From the cell containing the given text, extract its center point as [X, Y] coordinate. 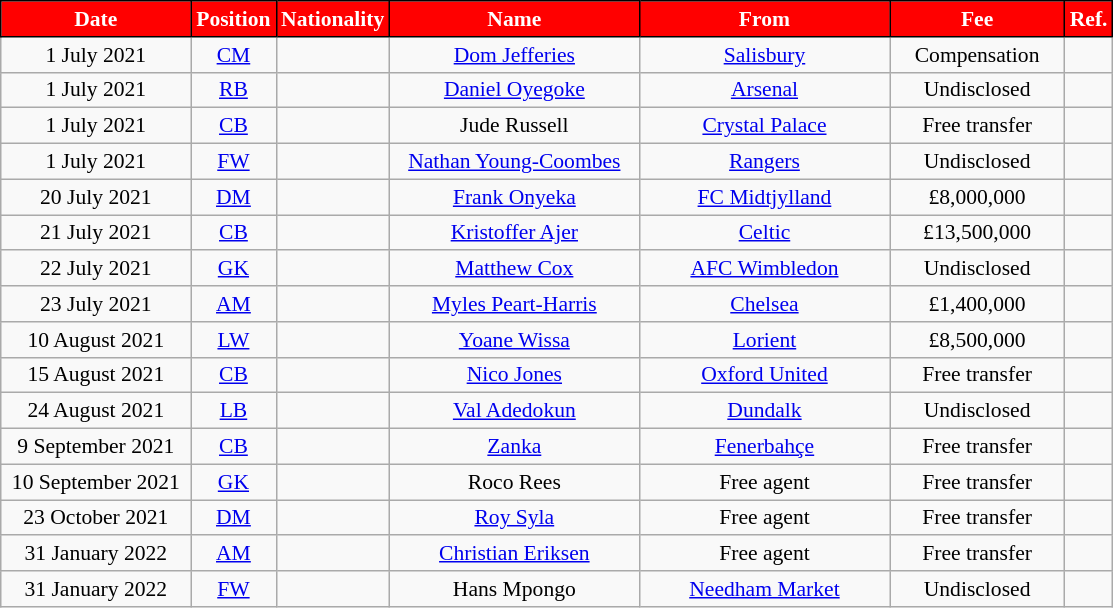
Nico Jones [514, 375]
Daniel Oyegoke [514, 90]
RB [234, 90]
Nathan Young-Coombes [514, 162]
£13,500,000 [978, 233]
15 August 2021 [96, 375]
Name [514, 19]
Fee [978, 19]
Frank Onyeka [514, 197]
Lorient [764, 340]
£1,400,000 [978, 304]
20 July 2021 [96, 197]
Yoane Wissa [514, 340]
23 July 2021 [96, 304]
Nationality [332, 19]
LB [234, 411]
Date [96, 19]
£8,500,000 [978, 340]
Roco Rees [514, 482]
Position [234, 19]
Christian Eriksen [514, 554]
21 July 2021 [96, 233]
10 August 2021 [96, 340]
22 July 2021 [96, 269]
Myles Peart-Harris [514, 304]
Dundalk [764, 411]
Celtic [764, 233]
Crystal Palace [764, 126]
Chelsea [764, 304]
From [764, 19]
Salisbury [764, 55]
Ref. [1089, 19]
Kristoffer Ajer [514, 233]
CM [234, 55]
Needham Market [764, 589]
Roy Syla [514, 518]
24 August 2021 [96, 411]
Matthew Cox [514, 269]
9 September 2021 [96, 447]
Rangers [764, 162]
Oxford United [764, 375]
AFC Wimbledon [764, 269]
Compensation [978, 55]
LW [234, 340]
23 October 2021 [96, 518]
Fenerbahçe [764, 447]
£8,000,000 [978, 197]
Jude Russell [514, 126]
Zanka [514, 447]
Val Adedokun [514, 411]
Arsenal [764, 90]
10 September 2021 [96, 482]
Dom Jefferies [514, 55]
FC Midtjylland [764, 197]
Hans Mpongo [514, 589]
